Identify which cell holds the provided text, then report its [x, y] central coordinate. 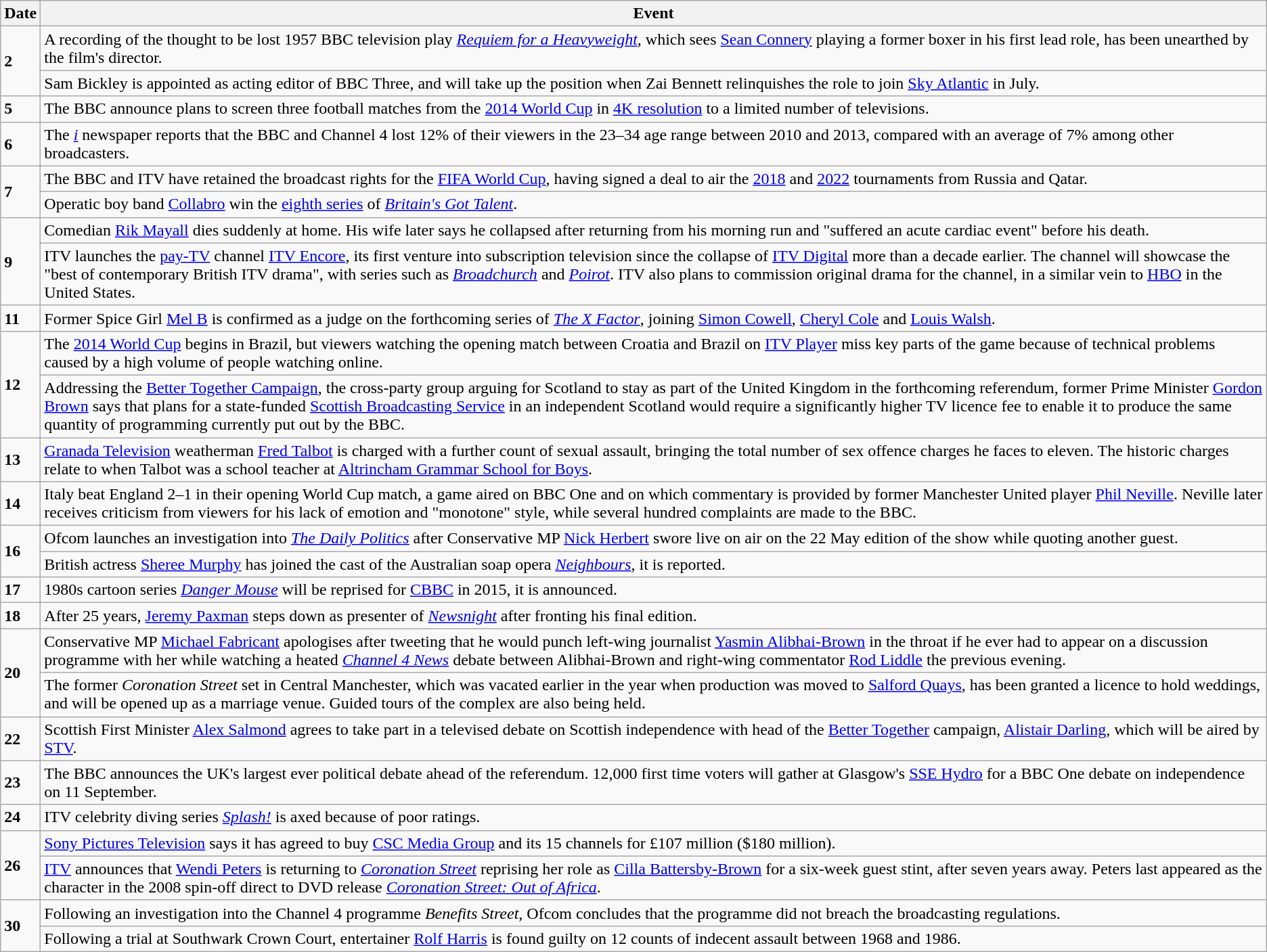
Date [20, 14]
Following a trial at Southwark Crown Court, entertainer Rolf Harris is found guilty on 12 counts of indecent assault between 1968 and 1986. [654, 938]
12 [20, 384]
30 [20, 926]
Sony Pictures Television says it has agreed to buy CSC Media Group and its 15 channels for £107 million ($180 million). [654, 843]
22 [20, 739]
20 [20, 673]
Former Spice Girl Mel B is confirmed as a judge on the forthcoming series of The X Factor, joining Simon Cowell, Cheryl Cole and Louis Walsh. [654, 318]
Event [654, 14]
9 [20, 261]
The BBC announce plans to screen three football matches from the 2014 World Cup in 4K resolution to a limited number of televisions. [654, 109]
Operatic boy band Collabro win the eighth series of Britain's Got Talent. [654, 204]
1980s cartoon series Danger Mouse will be reprised for CBBC in 2015, it is announced. [654, 590]
After 25 years, Jeremy Paxman steps down as presenter of Newsnight after fronting his final edition. [654, 616]
6 [20, 143]
13 [20, 459]
26 [20, 865]
14 [20, 503]
2 [20, 61]
24 [20, 817]
11 [20, 318]
7 [20, 191]
British actress Sheree Murphy has joined the cast of the Australian soap opera Neighbours, it is reported. [654, 564]
17 [20, 590]
23 [20, 782]
5 [20, 109]
ITV celebrity diving series Splash! is axed because of poor ratings. [654, 817]
16 [20, 551]
18 [20, 616]
